Detect which cell encompasses the target text, then output its (x, y) center coordinate. 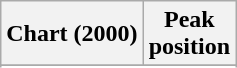
Peak position (189, 34)
Chart (2000) (72, 34)
